Search for the cell housing the specified text and yield its [X, Y] center coordinate. 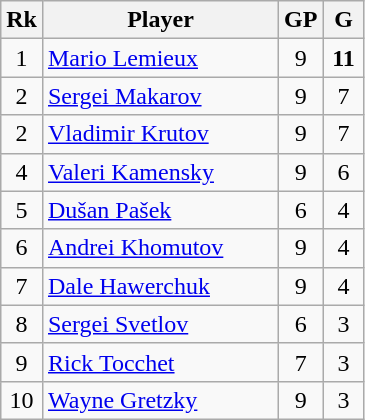
Mario Lemieux [160, 58]
Sergei Makarov [160, 96]
GP [301, 20]
Dale Hawerchuk [160, 286]
Rk [22, 20]
Sergei Svetlov [160, 324]
Dušan Pašek [160, 210]
Valeri Kamensky [160, 172]
1 [22, 58]
5 [22, 210]
Rick Tocchet [160, 362]
Wayne Gretzky [160, 400]
10 [22, 400]
Vladimir Krutov [160, 134]
Player [160, 20]
G [344, 20]
11 [344, 58]
8 [22, 324]
Andrei Khomutov [160, 248]
